For the text-containing cell, return its midpoint in [x, y] coordinate format. 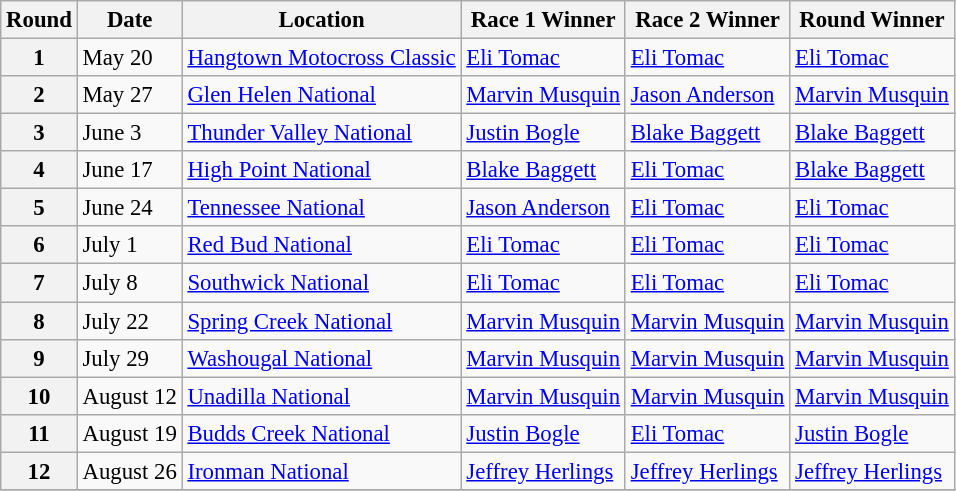
Thunder Valley National [322, 133]
Race 1 Winner [543, 20]
Unadilla National [322, 396]
10 [39, 396]
June 3 [130, 133]
6 [39, 245]
August 26 [130, 471]
July 22 [130, 321]
Red Bud National [322, 245]
3 [39, 133]
High Point National [322, 170]
Location [322, 20]
Hangtown Motocross Classic [322, 58]
7 [39, 283]
4 [39, 170]
12 [39, 471]
Spring Creek National [322, 321]
Washougal National [322, 358]
5 [39, 208]
July 8 [130, 283]
June 24 [130, 208]
May 27 [130, 95]
Race 2 Winner [707, 20]
9 [39, 358]
Glen Helen National [322, 95]
July 29 [130, 358]
August 12 [130, 396]
8 [39, 321]
Ironman National [322, 471]
Tennessee National [322, 208]
11 [39, 433]
Southwick National [322, 283]
Budds Creek National [322, 433]
2 [39, 95]
1 [39, 58]
Round Winner [872, 20]
August 19 [130, 433]
June 17 [130, 170]
July 1 [130, 245]
Date [130, 20]
May 20 [130, 58]
Round [39, 20]
